Pinpoint the cell where the given text exists, returning its [X, Y] midpoint coordinate. 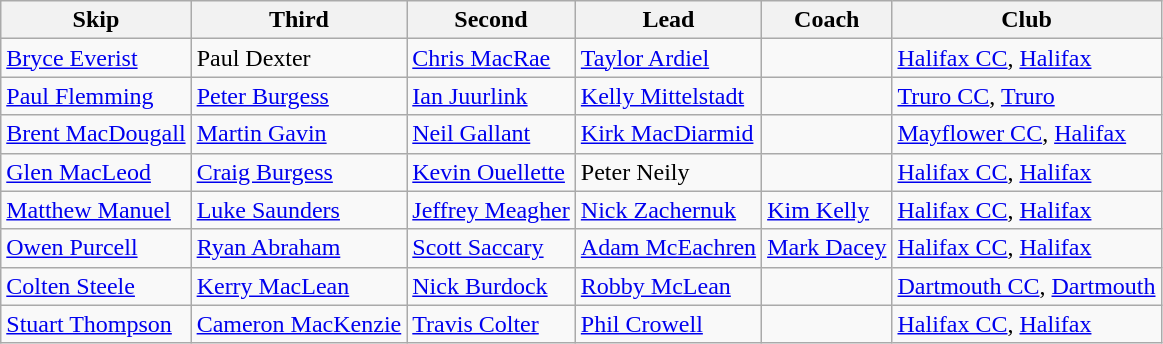
Third [299, 20]
Glen MacLeod [96, 172]
Chris MacRae [492, 58]
Paul Dexter [299, 58]
Dartmouth CC, Dartmouth [1026, 286]
Robby McLean [668, 286]
Paul Flemming [96, 96]
Taylor Ardiel [668, 58]
Neil Gallant [492, 134]
Lead [668, 20]
Kim Kelly [827, 210]
Ryan Abraham [299, 248]
Ian Juurlink [492, 96]
Peter Neily [668, 172]
Nick Burdock [492, 286]
Adam McEachren [668, 248]
Kerry MacLean [299, 286]
Mayflower CC, Halifax [1026, 134]
Mark Dacey [827, 248]
Second [492, 20]
Kevin Ouellette [492, 172]
Colten Steele [96, 286]
Martin Gavin [299, 134]
Skip [96, 20]
Kelly Mittelstadt [668, 96]
Jeffrey Meagher [492, 210]
Travis Colter [492, 324]
Craig Burgess [299, 172]
Nick Zachernuk [668, 210]
Matthew Manuel [96, 210]
Kirk MacDiarmid [668, 134]
Coach [827, 20]
Luke Saunders [299, 210]
Brent MacDougall [96, 134]
Peter Burgess [299, 96]
Truro CC, Truro [1026, 96]
Phil Crowell [668, 324]
Owen Purcell [96, 248]
Club [1026, 20]
Stuart Thompson [96, 324]
Bryce Everist [96, 58]
Scott Saccary [492, 248]
Cameron MacKenzie [299, 324]
